Determine the (X, Y) coordinate at the center of the cell enclosing the given text.  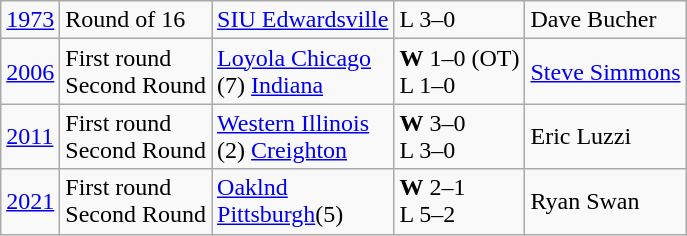
2011 (30, 136)
Western Illinois(2) Creighton (303, 136)
Dave Bucher (606, 20)
Round of 16 (136, 20)
W 2–1L 5–2 (460, 202)
Eric Luzzi (606, 136)
L 3–0 (460, 20)
Steve Simmons (606, 72)
1973 (30, 20)
Ryan Swan (606, 202)
Oaklnd Pittsburgh(5) (303, 202)
W 1–0 (OT)L 1–0 (460, 72)
2006 (30, 72)
SIU Edwardsville (303, 20)
Loyola Chicago (7) Indiana (303, 72)
W 3–0L 3–0 (460, 136)
2021 (30, 202)
